Extract the (x, y) coordinate from the center of the cell holding the provided text.  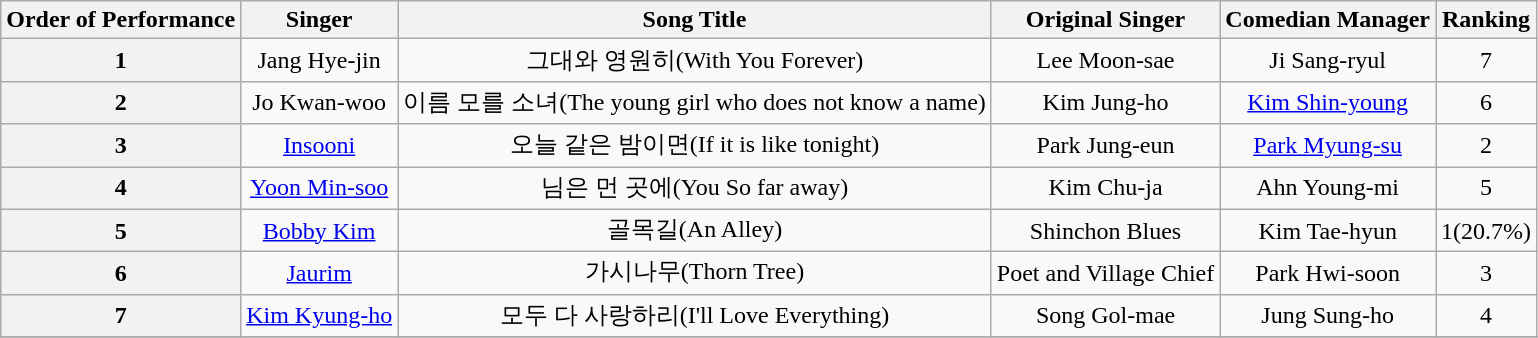
이름 모를 소녀(The young girl who does not know a name) (695, 102)
Jaurim (320, 274)
Jo Kwan-woo (320, 102)
Park Jung-eun (1105, 146)
Song Title (695, 20)
Park Myung-su (1328, 146)
Bobby Kim (320, 230)
Poet and Village Chief (1105, 274)
골목길(An Alley) (695, 230)
Original Singer (1105, 20)
그대와 영원히(With You Forever) (695, 60)
님은 먼 곳에(You So far away) (695, 188)
가시나무(Thorn Tree) (695, 274)
Song Gol-mae (1105, 316)
Ji Sang-ryul (1328, 60)
Order of Performance (121, 20)
Singer (320, 20)
모두 다 사랑하리(I'll Love Everything) (695, 316)
Ranking (1486, 20)
Kim Kyung-ho (320, 316)
Yoon Min-soo (320, 188)
1(20.7%) (1486, 230)
Comedian Manager (1328, 20)
1 (121, 60)
Kim Chu-ja (1105, 188)
Lee Moon-sae (1105, 60)
Kim Tae-hyun (1328, 230)
Kim Jung-ho (1105, 102)
Shinchon Blues (1105, 230)
Jang Hye-jin (320, 60)
오늘 같은 밤이면(If it is like tonight) (695, 146)
Insooni (320, 146)
Park Hwi-soon (1328, 274)
Kim Shin-young (1328, 102)
Jung Sung-ho (1328, 316)
Ahn Young-mi (1328, 188)
